Locate the cell with the specified text and output its (x, y) center coordinate. 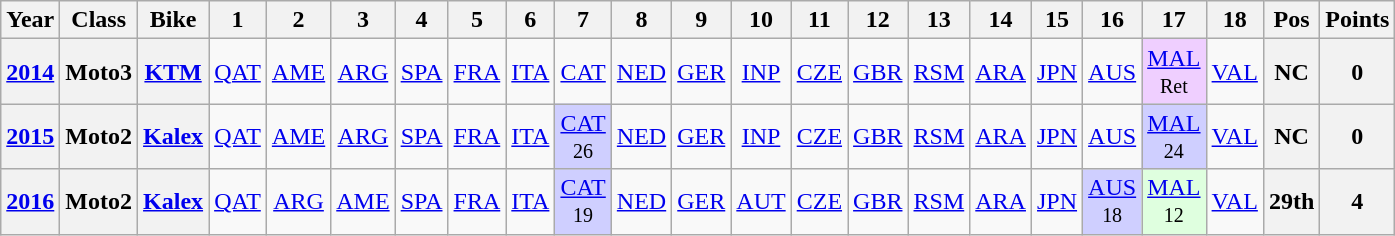
1 (238, 20)
MAL12 (1174, 202)
10 (761, 20)
12 (878, 20)
Class (99, 20)
15 (1056, 20)
2015 (30, 136)
6 (530, 20)
16 (1112, 20)
Year (30, 20)
7 (583, 20)
CAT (583, 72)
MALRet (1174, 72)
5 (477, 20)
Moto3 (99, 72)
8 (641, 20)
Pos (1291, 20)
9 (702, 20)
CAT19 (583, 202)
14 (1001, 20)
2016 (30, 202)
18 (1234, 20)
CAT26 (583, 136)
2014 (30, 72)
Bike (174, 20)
KTM (174, 72)
17 (1174, 20)
Points (1358, 20)
3 (363, 20)
AUS18 (1112, 202)
MAL24 (1174, 136)
29th (1291, 202)
AUT (761, 202)
2 (298, 20)
13 (939, 20)
11 (819, 20)
